Provide the [X, Y] coordinate of the cell's center where the given text is located.  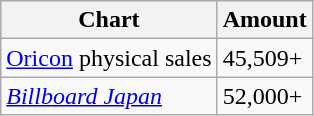
Amount [264, 20]
Billboard Japan [109, 96]
Oricon physical sales [109, 58]
45,509+ [264, 58]
Chart [109, 20]
52,000+ [264, 96]
